Return (x, y) of the center of cell containing provided text 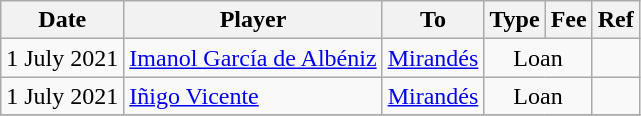
Iñigo Vicente (253, 96)
Type (514, 20)
Player (253, 20)
Date (62, 20)
Fee (568, 20)
To (433, 20)
Ref (616, 20)
Imanol García de Albéniz (253, 58)
